Return [X, Y] of the center of cell containing provided text 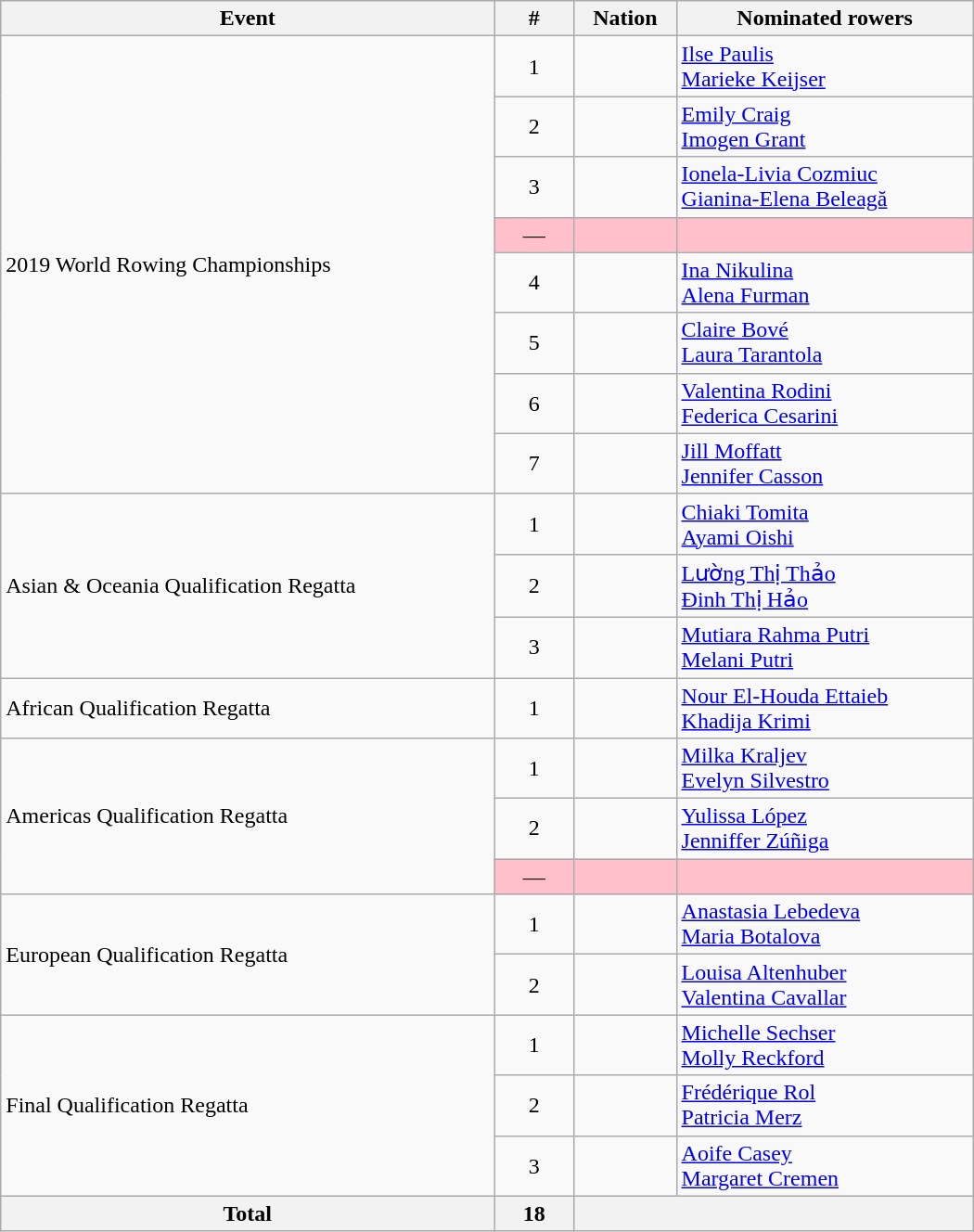
Yulissa LópezJenniffer Zúñiga [825, 829]
Final Qualification Regatta [248, 1106]
Total [248, 1213]
Jill MoffattJennifer Casson [825, 464]
7 [534, 464]
Ina NikulinaAlena Furman [825, 282]
5 [534, 343]
Nour El-Houda EttaiebKhadija Krimi [825, 707]
Valentina RodiniFederica Cesarini [825, 403]
African Qualification Regatta [248, 707]
Emily CraigImogen Grant [825, 126]
4 [534, 282]
2019 World Rowing Championships [248, 265]
Americas Qualification Regatta [248, 816]
Milka KraljevEvelyn Silvestro [825, 768]
Event [248, 19]
Lường Thị ThảoĐinh Thị Hảo [825, 585]
Ionela-Livia CozmiucGianina-Elena Beleagă [825, 187]
6 [534, 403]
Nation [625, 19]
Nominated rowers [825, 19]
Anastasia LebedevaMaria Botalova [825, 924]
18 [534, 1213]
Louisa AltenhuberValentina Cavallar [825, 985]
Asian & Oceania Qualification Regatta [248, 585]
Mutiara Rahma PutriMelani Putri [825, 648]
Chiaki TomitaAyami Oishi [825, 523]
Ilse PaulisMarieke Keijser [825, 67]
Claire BovéLaura Tarantola [825, 343]
European Qualification Regatta [248, 955]
Frédérique RolPatricia Merz [825, 1106]
Michelle SechserMolly Reckford [825, 1045]
Aoife CaseyMargaret Cremen [825, 1165]
# [534, 19]
